For the text-containing cell, return its midpoint in [X, Y] coordinate format. 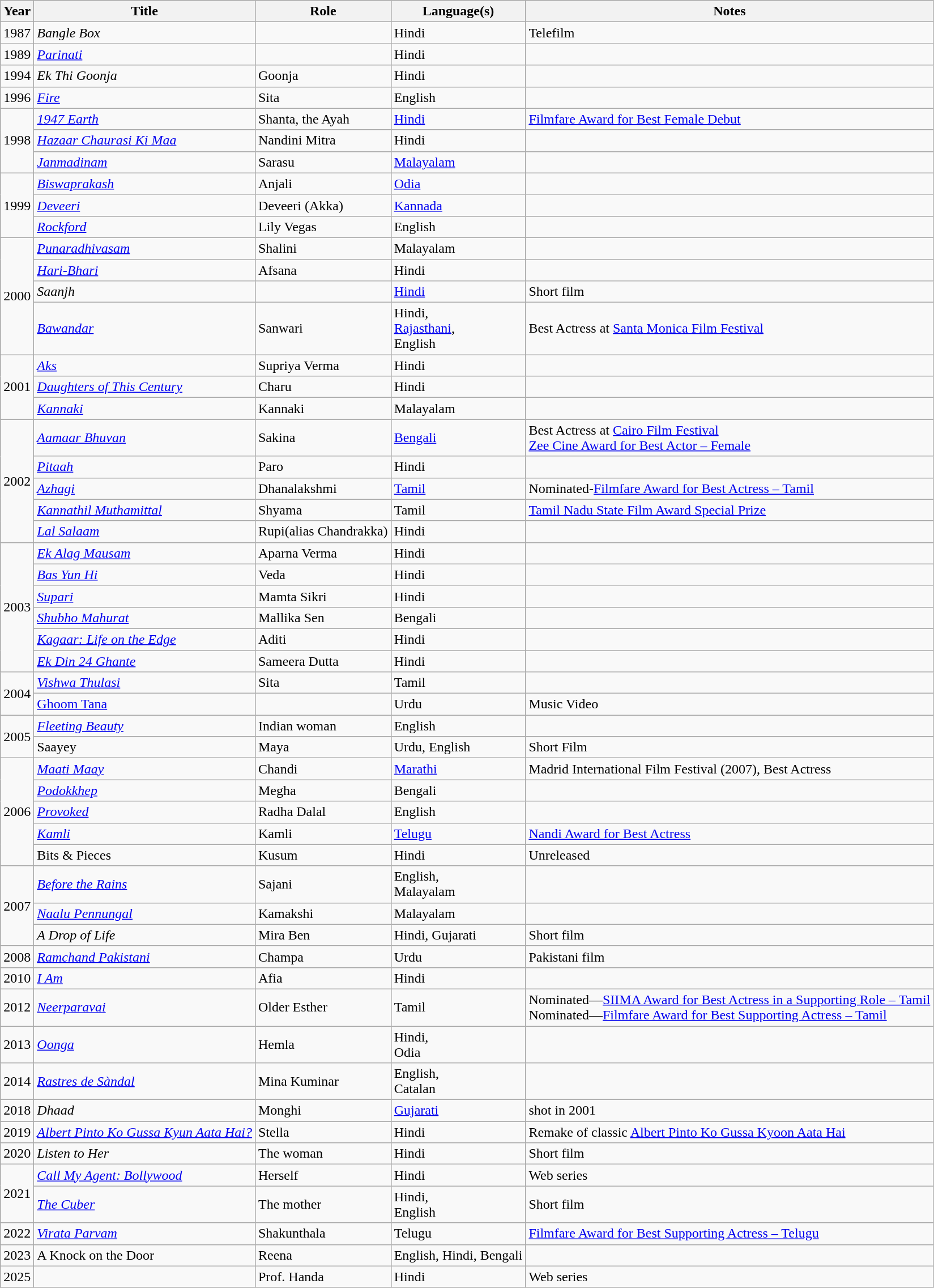
Hazaar Chaurasi Ki Maa [145, 141]
Lal Salaam [145, 532]
Aks [145, 365]
Kannada [458, 205]
Best Actress at Cairo Film FestivalZee Cine Award for Best Actor – Female [730, 437]
Dhanalakshmi [323, 488]
1996 [17, 97]
Gujarati [458, 1111]
Biswaprakash [145, 184]
Monghi [323, 1111]
Radha Dalal [323, 812]
Filmfare Award for Best Female Debut [730, 119]
Afsana [323, 270]
Pakistani film [730, 957]
English, Hindi, Bengali [458, 1255]
2014 [17, 1081]
Maya [323, 747]
Vishwa Thulasi [145, 683]
Virata Parvam [145, 1234]
Prof. Handa [323, 1277]
Mina Kuminar [323, 1081]
Short Film [730, 747]
Bawandar [145, 329]
1947 Earth [145, 119]
Fleeting Beauty [145, 726]
Stella [323, 1132]
Kagaar: Life on the Edge [145, 639]
2013 [17, 1044]
Punaradhivasam [145, 248]
2004 [17, 694]
2022 [17, 1234]
Afia [323, 978]
Nandi Award for Best Actress [730, 834]
Champa [323, 957]
Neerparavai [145, 1008]
Charu [323, 387]
Ek Thi Goonja [145, 76]
Chandi [323, 769]
Paro [323, 467]
2010 [17, 978]
Veda [323, 575]
1999 [17, 205]
Bits & Pieces [145, 855]
English,Catalan [458, 1081]
2008 [17, 957]
2021 [17, 1193]
2001 [17, 387]
Odia [458, 184]
Provoked [145, 812]
Bas Yun Hi [145, 575]
1998 [17, 141]
Ramchand Pakistani [145, 957]
Year [17, 11]
The woman [323, 1154]
Tamil Nadu State Film Award Special Prize [730, 510]
Hindi,Odia [458, 1044]
shot in 2001 [730, 1111]
2023 [17, 1255]
Sarasu [323, 162]
2020 [17, 1154]
Naalu Pennungal [145, 913]
Mira Ben [323, 935]
2012 [17, 1008]
Anjali [323, 184]
Ek Alag Mausam [145, 553]
2019 [17, 1132]
Maati Maay [145, 769]
Janmadinam [145, 162]
A Knock on the Door [145, 1255]
English,Malayalam [458, 884]
Mallika Sen [323, 618]
Madrid International Film Festival (2007), Best Actress [730, 769]
Supari [145, 596]
Role [323, 11]
Saayey [145, 747]
The Cuber [145, 1205]
Goonja [323, 76]
Before the Rains [145, 884]
Unreleased [730, 855]
Albert Pinto Ko Gussa Kyun Aata Hai? [145, 1132]
1994 [17, 76]
Music Video [730, 704]
2002 [17, 481]
Filmfare Award for Best Supporting Actress – Telugu [730, 1234]
Kusum [323, 855]
Hindi, Gujarati [458, 935]
2003 [17, 607]
Notes [730, 11]
Shubho Mahurat [145, 618]
Lily Vegas [323, 227]
Herself [323, 1175]
2006 [17, 812]
Daughters of This Century [145, 387]
Sameera Dutta [323, 661]
Shyama [323, 510]
2018 [17, 1111]
2007 [17, 906]
Fire [145, 97]
Azhagi [145, 488]
Aamaar Bhuvan [145, 437]
Saanjh [145, 292]
Urdu, English [458, 747]
Reena [323, 1255]
Ek Din 24 Ghante [145, 661]
Shakunthala [323, 1234]
Title [145, 11]
Bangle Box [145, 33]
Hemla [323, 1044]
Indian woman [323, 726]
Remake of classic Albert Pinto Ko Gussa Kyoon Aata Hai [730, 1132]
Mamta Sikri [323, 596]
I Am [145, 978]
Dhaad [145, 1111]
Ghoom Tana [145, 704]
Rupi(alias Chandrakka) [323, 532]
2025 [17, 1277]
Older Esther [323, 1008]
Aparna Verma [323, 553]
Rastres de Sàndal [145, 1081]
2005 [17, 737]
Best Actress at Santa Monica Film Festival [730, 329]
A Drop of Life [145, 935]
Nominated-Filmfare Award for Best Actress – Tamil [730, 488]
Nominated—SIIMA Award for Best Actress in a Supporting Role – TamilNominated—Filmfare Award for Best Supporting Actress – Tamil [730, 1008]
Deveeri (Akka) [323, 205]
Sakina [323, 437]
Marathi [458, 769]
The mother [323, 1205]
Nandini Mitra [323, 141]
Kannathil Muthamittal [145, 510]
Supriya Verma [323, 365]
Hari-Bhari [145, 270]
Hindi, English [458, 1205]
Call My Agent: Bollywood [145, 1175]
Podokkhep [145, 790]
Telefilm [730, 33]
Rockford [145, 227]
Shalini [323, 248]
Kamakshi [323, 913]
Sajani [323, 884]
1989 [17, 54]
Language(s) [458, 11]
Shanta, the Ayah [323, 119]
Megha [323, 790]
Parinati [145, 54]
1987 [17, 33]
2000 [17, 296]
Aditi [323, 639]
Deveeri [145, 205]
Oonga [145, 1044]
Hindi,Rajasthani,English [458, 329]
Pitaah [145, 467]
Listen to Her [145, 1154]
Sanwari [323, 329]
